Capture the cell that displays the provided text and extract its (X, Y) central coordinate. 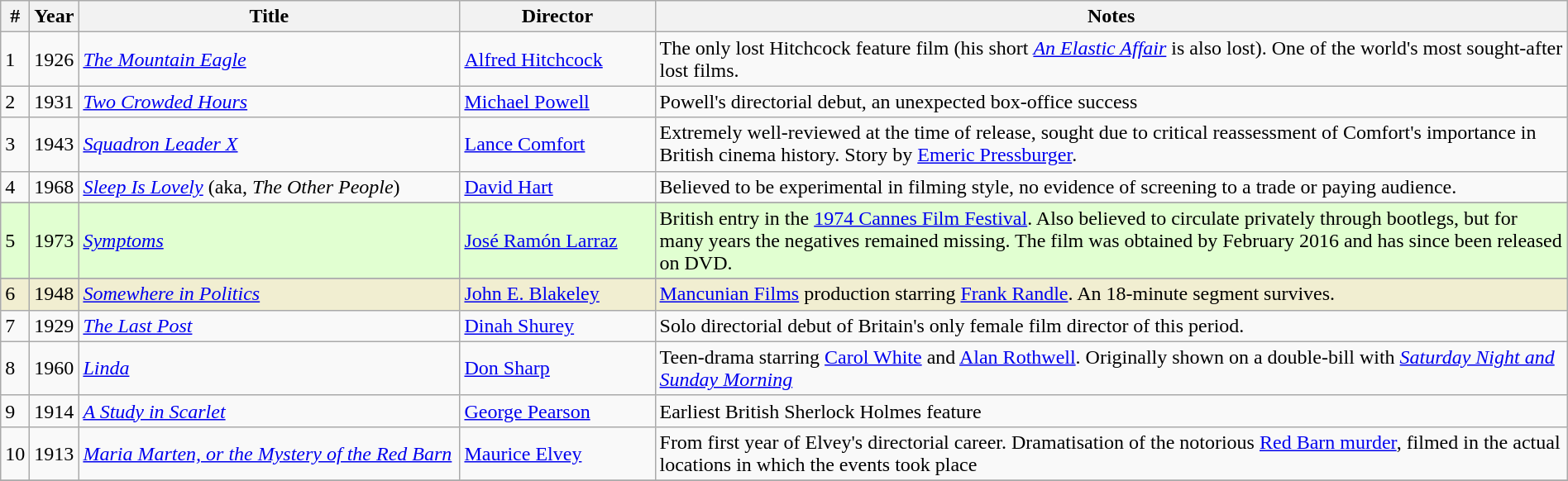
1931 (55, 102)
Mancunian Films production starring Frank Randle. An 18-minute segment survives. (1111, 294)
1913 (55, 453)
José Ramón Larraz (557, 240)
Somewhere in Politics (270, 294)
1948 (55, 294)
Year (55, 17)
Believed to be experimental in filming style, no evidence of screening to a trade or paying audience. (1111, 187)
Don Sharp (557, 369)
Lance Comfort (557, 144)
John E. Blakeley (557, 294)
9 (15, 411)
1929 (55, 326)
The only lost Hitchcock feature film (his short An Elastic Affair is also lost). One of the world's most sought-after lost films. (1111, 60)
1943 (55, 144)
A Study in Scarlet (270, 411)
Michael Powell (557, 102)
Solo directorial debut of Britain's only female film director of this period. (1111, 326)
Earliest British Sherlock Holmes feature (1111, 411)
Two Crowded Hours (270, 102)
1973 (55, 240)
4 (15, 187)
Dinah Shurey (557, 326)
6 (15, 294)
1914 (55, 411)
7 (15, 326)
2 (15, 102)
The Last Post (270, 326)
1926 (55, 60)
Notes (1111, 17)
Sleep Is Lovely (aka, The Other People) (270, 187)
Maria Marten, or the Mystery of the Red Barn (270, 453)
Linda (270, 369)
David Hart (557, 187)
Teen-drama starring Carol White and Alan Rothwell. Originally shown on a double-bill with Saturday Night and Sunday Morning (1111, 369)
1 (15, 60)
1960 (55, 369)
Title (270, 17)
8 (15, 369)
3 (15, 144)
1968 (55, 187)
Symptoms (270, 240)
10 (15, 453)
The Mountain Eagle (270, 60)
Powell's directorial debut, an unexpected box-office success (1111, 102)
# (15, 17)
Squadron Leader X (270, 144)
Director (557, 17)
Maurice Elvey (557, 453)
George Pearson (557, 411)
Alfred Hitchcock (557, 60)
5 (15, 240)
